From the cell containing the given text, extract its center point as (x, y) coordinate. 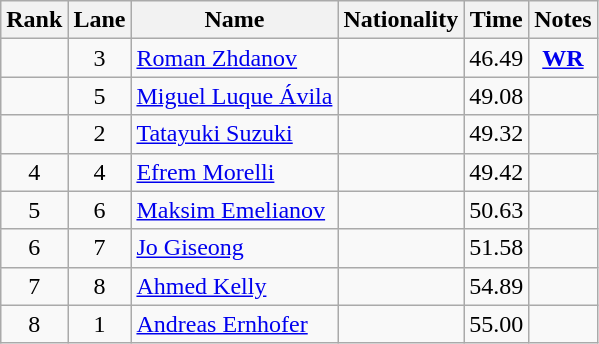
Efrem Morelli (234, 172)
Maksim Emelianov (234, 210)
Notes (563, 20)
Miguel Luque Ávila (234, 96)
Nationality (401, 20)
55.00 (496, 324)
Tatayuki Suzuki (234, 134)
54.89 (496, 286)
Name (234, 20)
49.32 (496, 134)
46.49 (496, 58)
Andreas Ernhofer (234, 324)
Ahmed Kelly (234, 286)
Lane (100, 20)
WR (563, 58)
2 (100, 134)
49.42 (496, 172)
Roman Zhdanov (234, 58)
49.08 (496, 96)
51.58 (496, 248)
3 (100, 58)
Time (496, 20)
50.63 (496, 210)
Jo Giseong (234, 248)
Rank (34, 20)
1 (100, 324)
